Scan for the cell matching the given text and deliver its (X, Y) coordinate at center. 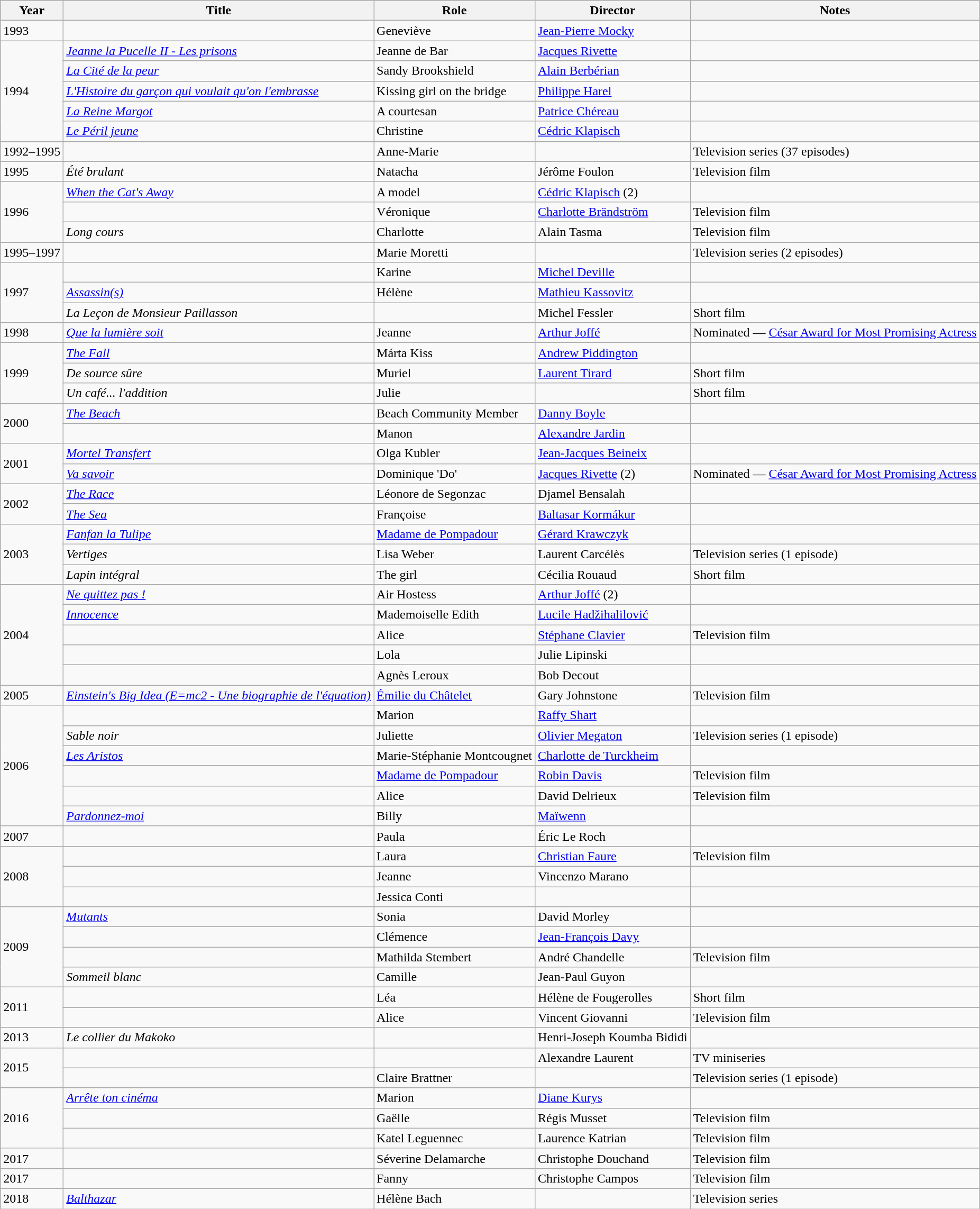
Alain Tasma (613, 232)
Manon (455, 433)
The girl (455, 574)
Lisa Weber (455, 554)
Jean-Jacques Beineix (613, 453)
Alexandre Laurent (613, 1058)
Stéphane Clavier (613, 635)
Paula (455, 836)
Alexandre Jardin (613, 433)
Le Péril jeune (219, 131)
Christine (455, 131)
Arthur Joffé (613, 333)
Marie Moretti (455, 252)
Hélène (455, 293)
Jean-Paul Guyon (613, 977)
Television series (835, 1198)
Jeanne la Pucelle II - Les prisons (219, 51)
Que la lumière soit (219, 333)
Andrew Piddington (613, 353)
Émilie du Châtelet (455, 695)
Pardonnez-moi (219, 816)
Gérard Krawczyk (613, 534)
2002 (32, 504)
Clémence (455, 937)
1994 (32, 91)
Air Hostess (455, 595)
A courtesan (455, 111)
Claire Brattner (455, 1078)
L'Histoire du garçon qui voulait qu'on l'embrasse (219, 91)
Balthazar (219, 1198)
Christophe Campos (613, 1178)
A model (455, 192)
Innocence (219, 615)
Katel Leguennec (455, 1138)
Léonore de Segonzac (455, 494)
The Sea (219, 514)
Julie (455, 393)
Title (219, 11)
David Morley (613, 917)
2011 (32, 1007)
Ne quittez pas ! (219, 595)
Régis Musset (613, 1118)
1993 (32, 31)
Jacques Rivette (2) (613, 474)
Assassin(s) (219, 293)
Arthur Joffé (2) (613, 595)
Henri-Joseph Koumba Bididi (613, 1038)
Sommeil blanc (219, 977)
Jean-François Davy (613, 937)
2018 (32, 1198)
Été brulant (219, 171)
Arrête ton cinéma (219, 1098)
Television series (37 episodes) (835, 151)
Un café... l'addition (219, 393)
Fanny (455, 1178)
Kissing girl on the bridge (455, 91)
Christophe Douchand (613, 1158)
1995–1997 (32, 252)
Patrice Chéreau (613, 111)
Jessica Conti (455, 897)
1999 (32, 373)
Karine (455, 272)
Bob Decout (613, 675)
Olga Kubler (455, 453)
The Fall (219, 353)
Christian Faure (613, 856)
Lapin intégral (219, 574)
Laurent Carcélès (613, 554)
La Cité de la peur (219, 71)
Robin Davis (613, 776)
2016 (32, 1118)
Séverine Delamarche (455, 1158)
Lucile Hadžihalilović (613, 615)
Marie-Stéphanie Montcougnet (455, 756)
Mortel Transfert (219, 453)
Juliette (455, 735)
Philippe Harel (613, 91)
2000 (32, 423)
Laurence Katrian (613, 1138)
Va savoir (219, 474)
David Delrieux (613, 796)
Françoise (455, 514)
Mademoiselle Edith (455, 615)
Year (32, 11)
Natacha (455, 171)
Djamel Bensalah (613, 494)
Cécilia Rouaud (613, 574)
2004 (32, 635)
Olivier Megaton (613, 735)
2005 (32, 695)
Beach Community Member (455, 413)
2015 (32, 1068)
Anne-Marie (455, 151)
Mathieu Kassovitz (613, 293)
Sable noir (219, 735)
Mathilda Stembert (455, 957)
Long cours (219, 232)
Camille (455, 977)
Role (455, 11)
Les Aristos (219, 756)
Muriel (455, 373)
Hélène Bach (455, 1198)
Jeanne de Bar (455, 51)
Maïwenn (613, 816)
Sandy Brookshield (455, 71)
Vincent Giovanni (613, 1017)
2013 (32, 1038)
Éric Le Roch (613, 836)
De source sûre (219, 373)
When the Cat's Away (219, 192)
2008 (32, 876)
Michel Fessler (613, 313)
Laura (455, 856)
Dominique 'Do' (455, 474)
The Beach (219, 413)
Jérôme Foulon (613, 171)
Baltasar Kormákur (613, 514)
Diane Kurys (613, 1098)
2003 (32, 554)
Einstein's Big Idea (E=mc2 - Une biographie de l'équation) (219, 695)
Mutants (219, 917)
Jean-Pierre Mocky (613, 31)
1998 (32, 333)
Márta Kiss (455, 353)
Julie Lipinski (613, 655)
Gaëlle (455, 1118)
Danny Boyle (613, 413)
La Reine Margot (219, 111)
Laurent Tirard (613, 373)
The Race (219, 494)
Lola (455, 655)
Hélène de Fougerolles (613, 997)
TV miniseries (835, 1058)
Notes (835, 11)
La Leçon de Monsieur Paillasson (219, 313)
Michel Deville (613, 272)
2009 (32, 947)
Television series (2 episodes) (835, 252)
Jacques Rivette (613, 51)
Gary Johnstone (613, 695)
2007 (32, 836)
Vertiges (219, 554)
Charlotte de Turckheim (613, 756)
Le collier du Makoko (219, 1038)
Director (613, 11)
Sonia (455, 917)
Cédric Klapisch (613, 131)
Cédric Klapisch (2) (613, 192)
1995 (32, 171)
2006 (32, 766)
Agnès Leroux (455, 675)
Charlotte (455, 232)
Vincenzo Marano (613, 876)
Véronique (455, 212)
Geneviève (455, 31)
Alain Berbérian (613, 71)
Charlotte Brändström (613, 212)
2001 (32, 463)
André Chandelle (613, 957)
1992–1995 (32, 151)
1996 (32, 212)
1997 (32, 293)
Raffy Shart (613, 715)
Fanfan la Tulipe (219, 534)
Léa (455, 997)
Billy (455, 816)
